Return (X, Y) of the center of cell containing provided text 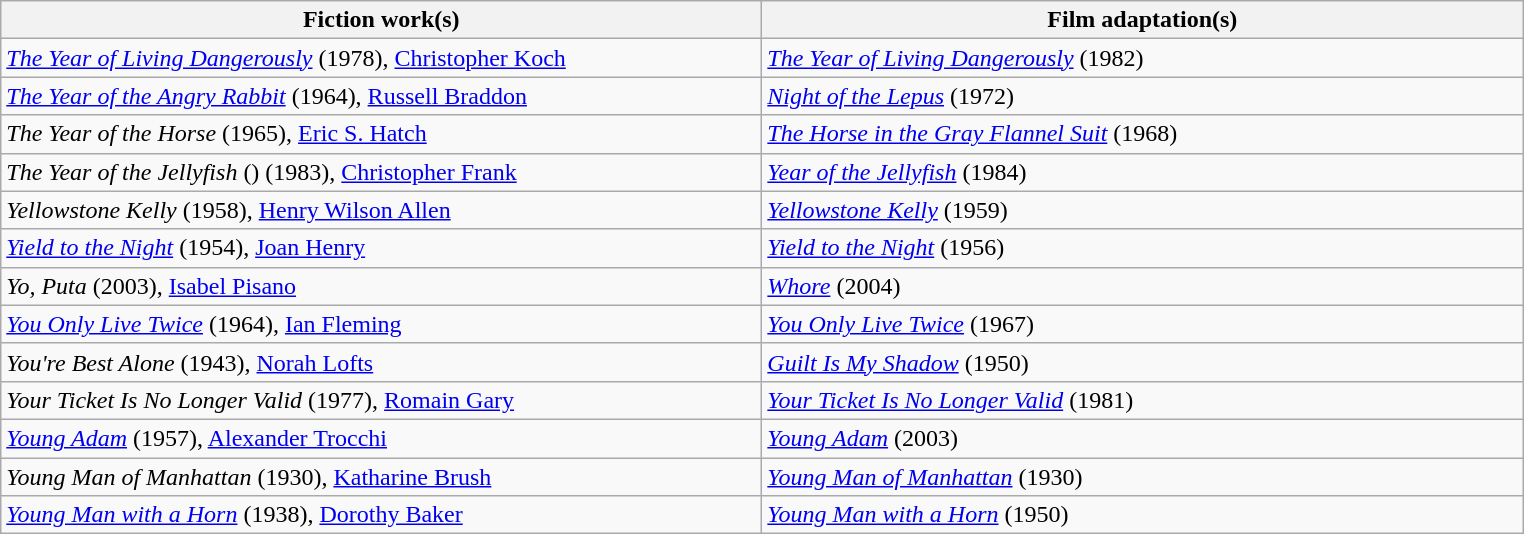
Yield to the Night (1954), Joan Henry (382, 248)
The Horse in the Gray Flannel Suit (1968) (1142, 134)
Night of the Lepus (1972) (1142, 96)
Yellowstone Kelly (1959) (1142, 210)
The Year of the Horse (1965), Eric S. Hatch (382, 134)
You're Best Alone (1943), Norah Lofts (382, 362)
Young Man of Manhattan (1930), Katharine Brush (382, 477)
Yield to the Night (1956) (1142, 248)
Film adaptation(s) (1142, 20)
Young Man of Manhattan (1930) (1142, 477)
You Only Live Twice (1964), Ian Fleming (382, 324)
Fiction work(s) (382, 20)
Your Ticket Is No Longer Valid (1977), Romain Gary (382, 400)
The Year of Living Dangerously (1982) (1142, 58)
Year of the Jellyfish (1984) (1142, 172)
Your Ticket Is No Longer Valid (1981) (1142, 400)
Whore (2004) (1142, 286)
The Year of Living Dangerously (1978), Christopher Koch (382, 58)
The Year of the Jellyfish () (1983), Christopher Frank (382, 172)
Young Man with a Horn (1938), Dorothy Baker (382, 515)
Yo, Puta (2003), Isabel Pisano (382, 286)
You Only Live Twice (1967) (1142, 324)
Young Adam (1957), Alexander Trocchi (382, 438)
The Year of the Angry Rabbit (1964), Russell Braddon (382, 96)
Young Man with a Horn (1950) (1142, 515)
Young Adam (2003) (1142, 438)
Yellowstone Kelly (1958), Henry Wilson Allen (382, 210)
Guilt Is My Shadow (1950) (1142, 362)
